Determine the (x, y) coordinate at the center of the cell enclosing the given text.  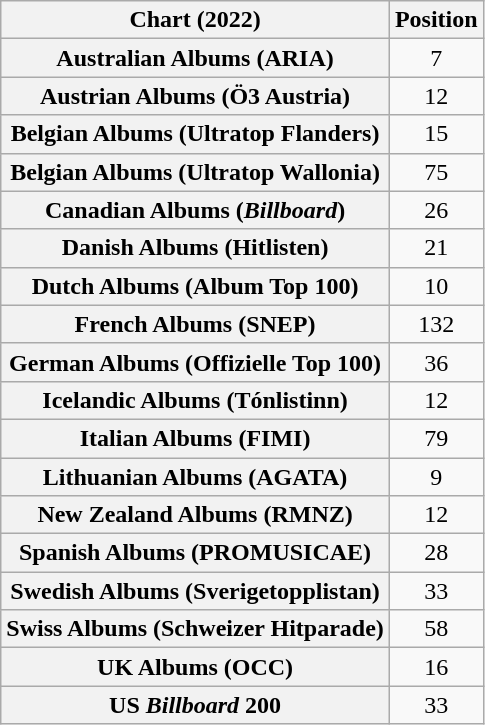
79 (436, 438)
36 (436, 362)
New Zealand Albums (RMNZ) (196, 515)
Chart (2022) (196, 20)
US Billboard 200 (196, 705)
Icelandic Albums (Tónlistinn) (196, 400)
7 (436, 58)
10 (436, 286)
Danish Albums (Hitlisten) (196, 248)
German Albums (Offizielle Top 100) (196, 362)
Australian Albums (ARIA) (196, 58)
Swiss Albums (Schweizer Hitparade) (196, 629)
75 (436, 172)
9 (436, 477)
132 (436, 324)
26 (436, 210)
Canadian Albums (Billboard) (196, 210)
Position (436, 20)
Dutch Albums (Album Top 100) (196, 286)
Lithuanian Albums (AGATA) (196, 477)
Spanish Albums (PROMUSICAE) (196, 553)
58 (436, 629)
French Albums (SNEP) (196, 324)
UK Albums (OCC) (196, 667)
Belgian Albums (Ultratop Wallonia) (196, 172)
15 (436, 134)
Austrian Albums (Ö3 Austria) (196, 96)
28 (436, 553)
Belgian Albums (Ultratop Flanders) (196, 134)
Swedish Albums (Sverigetopplistan) (196, 591)
16 (436, 667)
Italian Albums (FIMI) (196, 438)
21 (436, 248)
